Determine the [x, y] coordinate at the center of the cell enclosing the given text.  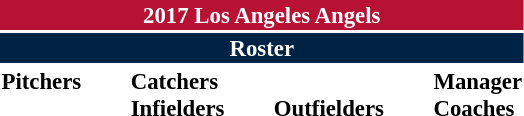
2017 Los Angeles Angels [262, 15]
Roster [262, 48]
